Identify which cell holds the provided text, then report its [x, y] central coordinate. 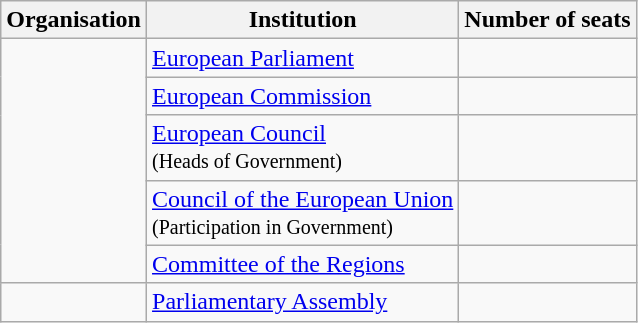
Council of the European Union(Participation in Government) [303, 212]
Organisation [74, 20]
Parliamentary Assembly [303, 302]
Institution [303, 20]
European Parliament [303, 58]
Committee of the Regions [303, 264]
Number of seats [548, 20]
European Council(Heads of Government) [303, 148]
European Commission [303, 96]
